Locate the cell with the specified text and output its [X, Y] center coordinate. 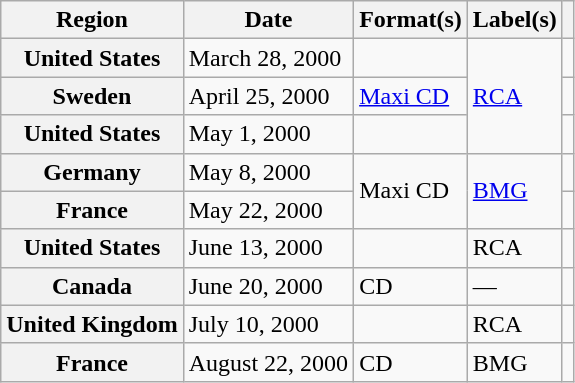
Region [92, 20]
Date [268, 20]
May 22, 2000 [268, 210]
March 28, 2000 [268, 58]
Canada [92, 286]
May 8, 2000 [268, 172]
April 25, 2000 [268, 96]
United Kingdom [92, 324]
August 22, 2000 [268, 362]
Label(s) [514, 20]
July 10, 2000 [268, 324]
Germany [92, 172]
May 1, 2000 [268, 134]
June 13, 2000 [268, 248]
Sweden [92, 96]
June 20, 2000 [268, 286]
— [514, 286]
Format(s) [411, 20]
